Find where the given text appears and provide that cell's center as (X, Y) coordinate. 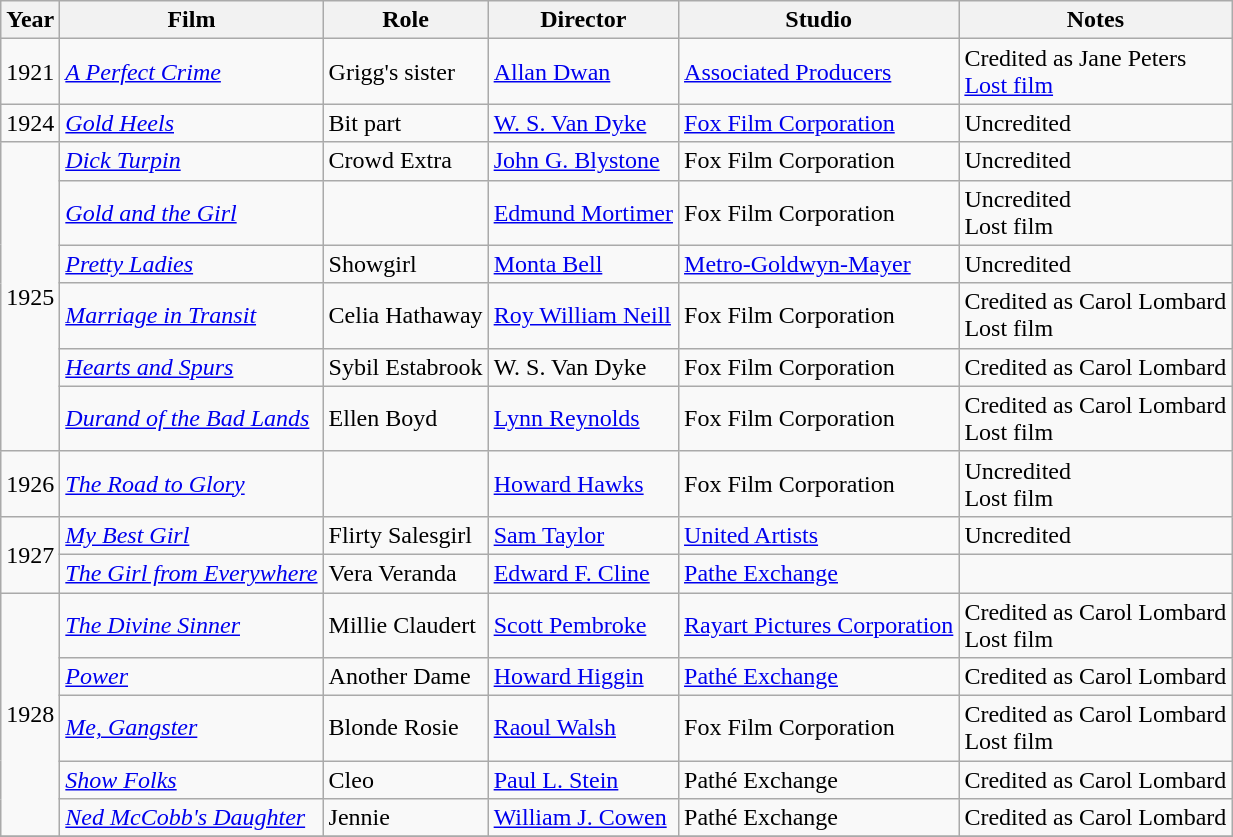
Role (406, 20)
Pathe Exchange (819, 573)
Power (192, 677)
Celia Hathaway (406, 316)
Ellen Boyd (406, 418)
1924 (30, 123)
Director (583, 20)
Howard Hawks (583, 484)
Hearts and Spurs (192, 367)
Sam Taylor (583, 535)
Me, Gangster (192, 728)
Monta Bell (583, 264)
Metro-Goldwyn-Mayer (819, 264)
Year (30, 20)
Millie Claudert (406, 624)
Lynn Reynolds (583, 418)
Grigg's sister (406, 72)
Showgirl (406, 264)
Raoul Walsh (583, 728)
Marriage in Transit (192, 316)
Gold and the Girl (192, 212)
Paul L. Stein (583, 780)
Associated Producers (819, 72)
1921 (30, 72)
Ned McCobb's Daughter (192, 818)
Flirty Salesgirl (406, 535)
Bit part (406, 123)
William J. Cowen (583, 818)
Film (192, 20)
1928 (30, 714)
Edmund Mortimer (583, 212)
John G. Blystone (583, 161)
Show Folks (192, 780)
The Girl from Everywhere (192, 573)
Another Dame (406, 677)
Blonde Rosie (406, 728)
Allan Dwan (583, 72)
Pretty Ladies (192, 264)
Scott Pembroke (583, 624)
Sybil Estabrook (406, 367)
Notes (1096, 20)
1926 (30, 484)
Dick Turpin (192, 161)
The Divine Sinner (192, 624)
Crowd Extra (406, 161)
Cleo (406, 780)
Roy William Neill (583, 316)
1927 (30, 554)
The Road to Glory (192, 484)
Edward F. Cline (583, 573)
Jennie (406, 818)
1925 (30, 296)
Rayart Pictures Corporation (819, 624)
Credited as Jane PetersLost film (1096, 72)
Vera Veranda (406, 573)
A Perfect Crime (192, 72)
My Best Girl (192, 535)
Gold Heels (192, 123)
United Artists (819, 535)
Studio (819, 20)
Durand of the Bad Lands (192, 418)
Howard Higgin (583, 677)
